Locate the cell with the specified text and output its (X, Y) center coordinate. 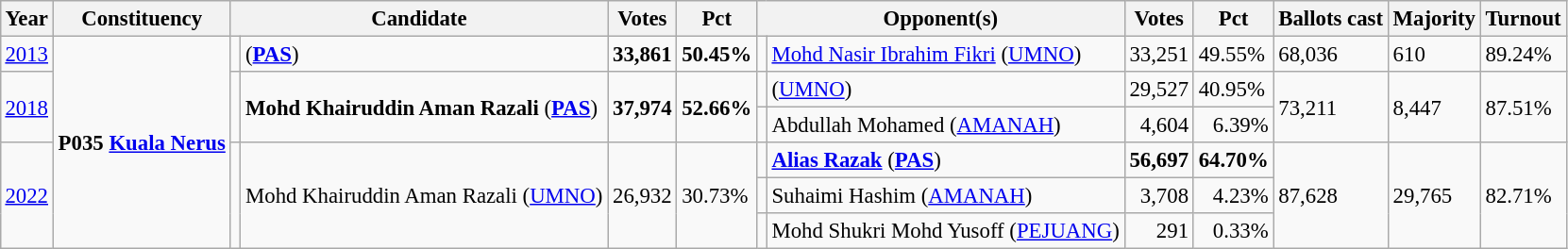
6.39% (1233, 125)
49.55% (1233, 54)
2018 (26, 108)
82.71% (1524, 196)
291 (1159, 231)
33,861 (642, 54)
33,251 (1159, 54)
(PAS) (425, 54)
87.51% (1524, 108)
Alias Razak (PAS) (946, 160)
87,628 (1331, 196)
26,932 (642, 196)
Opponent(s) (941, 19)
4.23% (1233, 196)
2022 (26, 196)
Mohd Khairuddin Aman Razali (PAS) (425, 108)
29,527 (1159, 90)
52.66% (717, 108)
Ballots cast (1331, 19)
68,036 (1331, 54)
64.70% (1233, 160)
2013 (26, 54)
Year (26, 19)
Abdullah Mohamed (AMANAH) (946, 125)
Mohd Nasir Ibrahim Fikri (UMNO) (946, 54)
29,765 (1434, 196)
Turnout (1524, 19)
P035 Kuala Nerus (142, 142)
Candidate (419, 19)
40.95% (1233, 90)
4,604 (1159, 125)
37,974 (642, 108)
Majority (1434, 19)
Mohd Shukri Mohd Yusoff (PEJUANG) (946, 231)
3,708 (1159, 196)
30.73% (717, 196)
Constituency (142, 19)
610 (1434, 54)
Suhaimi Hashim (AMANAH) (946, 196)
Mohd Khairuddin Aman Razali (UMNO) (425, 196)
(UMNO) (946, 90)
89.24% (1524, 54)
73,211 (1331, 108)
8,447 (1434, 108)
0.33% (1233, 231)
50.45% (717, 54)
56,697 (1159, 160)
